Capture the cell that displays the provided text and extract its [x, y] central coordinate. 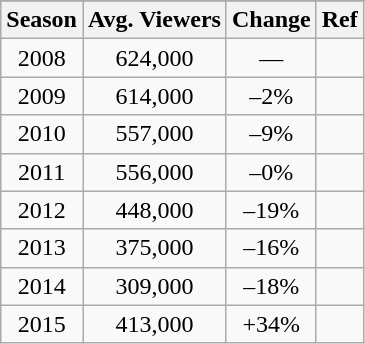
Change [271, 20]
–9% [271, 134]
2010 [42, 134]
Ref [340, 20]
Avg. Viewers [154, 20]
413,000 [154, 324]
2011 [42, 172]
–2% [271, 96]
375,000 [154, 248]
2013 [42, 248]
2014 [42, 286]
–16% [271, 248]
+34% [271, 324]
–19% [271, 210]
557,000 [154, 134]
2009 [42, 96]
2008 [42, 58]
Season [42, 20]
448,000 [154, 210]
2012 [42, 210]
614,000 [154, 96]
309,000 [154, 286]
624,000 [154, 58]
–0% [271, 172]
–18% [271, 286]
— [271, 58]
556,000 [154, 172]
2015 [42, 324]
